Pinpoint the cell where the given text exists, returning its (x, y) midpoint coordinate. 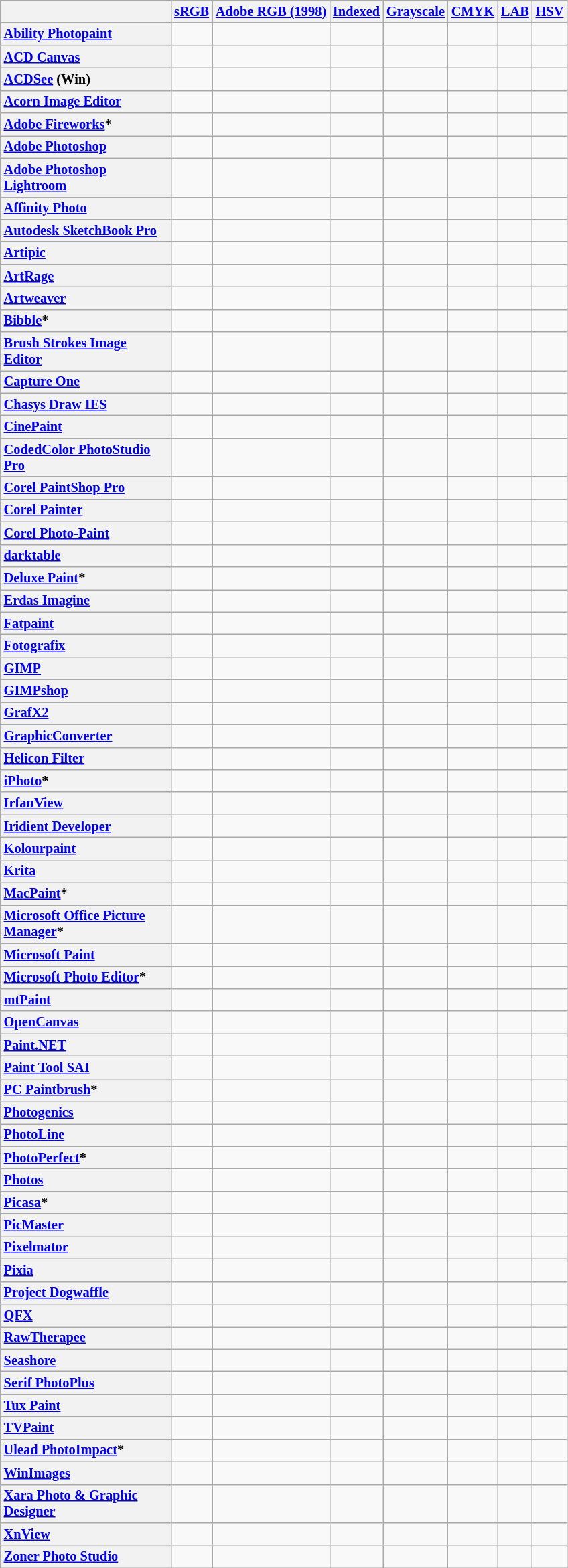
Seashore (86, 1360)
Microsoft Paint (86, 955)
ArtRage (86, 276)
Artweaver (86, 298)
Capture One (86, 382)
QFX (86, 1315)
Erdas Imagine (86, 601)
Adobe Fireworks* (86, 125)
mtPaint (86, 1000)
Photogenics (86, 1113)
Corel Painter (86, 510)
Serif PhotoPlus (86, 1383)
Krita (86, 871)
CinePaint (86, 426)
Paint Tool SAI (86, 1067)
Microsoft Photo Editor* (86, 977)
XnView (86, 1534)
RawTherapee (86, 1338)
Indexed (356, 11)
iPhoto* (86, 781)
Microsoft Office Picture Manager* (86, 924)
Affinity Photo (86, 208)
PhotoLine (86, 1135)
Corel Photo-Paint (86, 533)
Iridient Developer (86, 826)
Acorn Image Editor (86, 102)
WinImages (86, 1473)
CodedColor PhotoStudio Pro (86, 457)
HSV (550, 11)
Deluxe Paint* (86, 578)
Photos (86, 1180)
Fotografix (86, 645)
Pixia (86, 1270)
MacPaint* (86, 894)
Tux Paint (86, 1405)
Corel PaintShop Pro (86, 488)
Pixelmator (86, 1247)
GraphicConverter (86, 736)
GIMP (86, 668)
Ulead PhotoImpact* (86, 1450)
Zoner Photo Studio (86, 1557)
Kolourpaint (86, 848)
PC Paintbrush* (86, 1090)
GIMPshop (86, 691)
Bibble* (86, 321)
Adobe Photoshop (86, 147)
Helicon Filter (86, 759)
Xara Photo & Graphic Designer (86, 1504)
GrafX2 (86, 713)
Paint.NET (86, 1045)
Project Dogwaffle (86, 1293)
Picasa* (86, 1202)
Artipic (86, 253)
Chasys Draw IES (86, 404)
TVPaint (86, 1428)
ACDSee (Win) (86, 79)
ACD Canvas (86, 57)
Adobe RGB (1998) (271, 11)
OpenCanvas (86, 1022)
PhotoPerfect* (86, 1158)
Autodesk SketchBook Pro (86, 230)
Grayscale (415, 11)
IrfanView (86, 803)
Fatpaint (86, 623)
CMYK (473, 11)
darktable (86, 556)
LAB (515, 11)
Brush Strokes Image Editor (86, 351)
PicMaster (86, 1225)
Adobe Photoshop Lightroom (86, 177)
sRGB (192, 11)
Ability Photopaint (86, 34)
